Determine the (X, Y) coordinate at the center of the cell enclosing the given text.  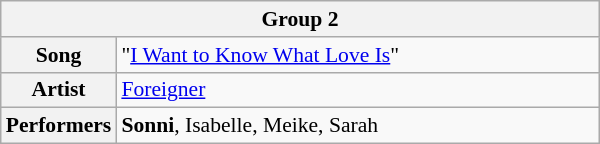
Foreigner (358, 90)
Group 2 (300, 19)
Song (59, 55)
Sonni, Isabelle, Meike, Sarah (358, 126)
"I Want to Know What Love Is" (358, 55)
Artist (59, 90)
Performers (59, 126)
